Detect which cell encompasses the target text, then output its [x, y] center coordinate. 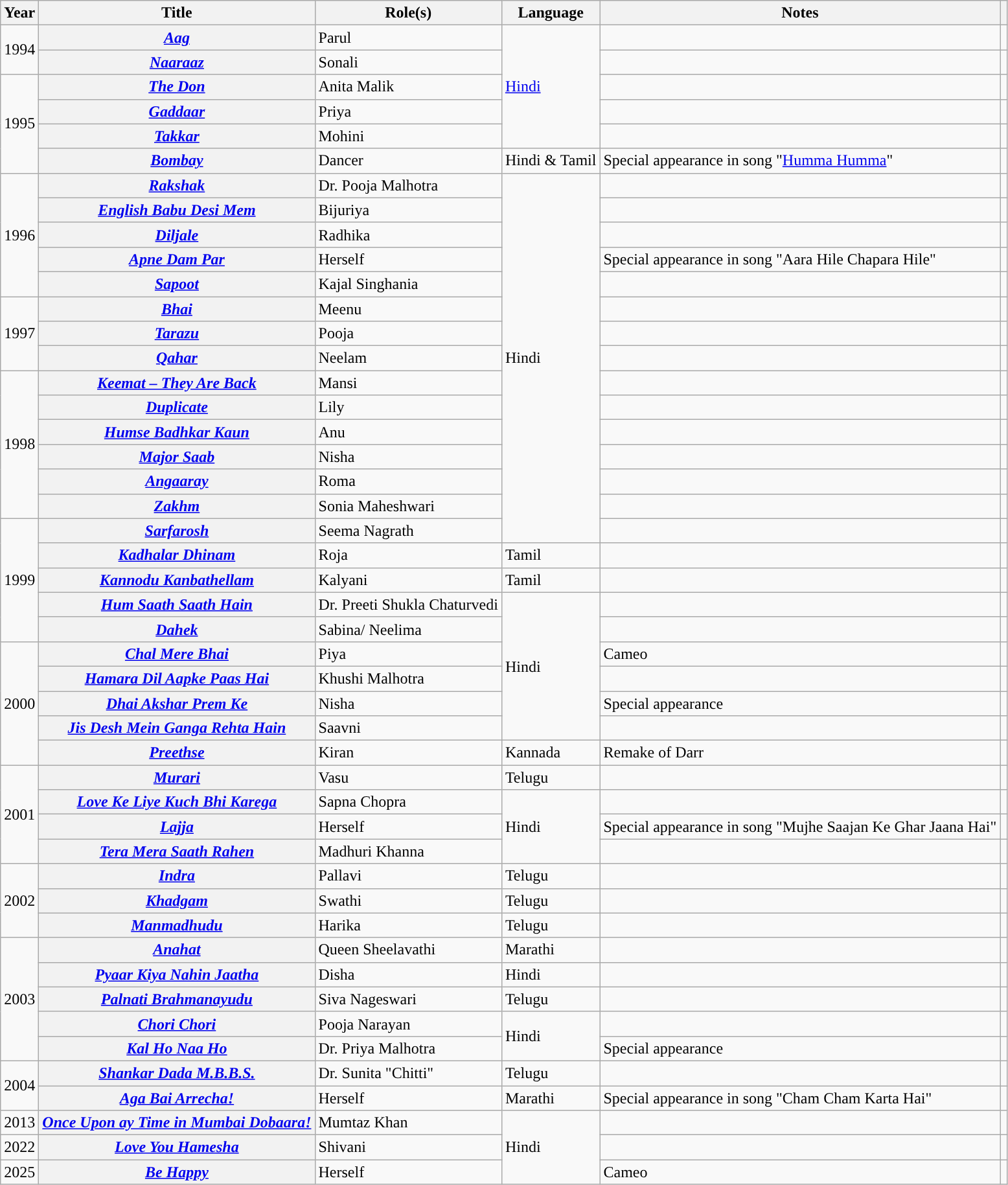
Disha [408, 974]
2004 [19, 1085]
Parul [408, 38]
1994 [19, 50]
Aag [177, 38]
Keemat – They Are Back [177, 383]
Manmadhudu [177, 925]
Hindi & Tamil [551, 161]
1998 [19, 444]
Meenu [408, 309]
Once Upon ay Time in Mumbai Dobaara! [177, 1123]
Kiran [408, 753]
Naaraaz [177, 62]
2001 [19, 814]
Language [551, 13]
Sapna Chopra [408, 802]
2003 [19, 999]
Aga Bai Arrecha! [177, 1098]
Pooja [408, 334]
Mohini [408, 136]
Vasu [408, 777]
Qahar [177, 358]
Jis Desh Mein Ganga Rehta Hain [177, 728]
Tarazu [177, 334]
Pooja Narayan [408, 1024]
Major Saab [177, 457]
Dhai Akshar Prem Ke [177, 703]
2022 [19, 1147]
Shivani [408, 1147]
1995 [19, 124]
2002 [19, 901]
Special appearance in song "Mujhe Saajan Ke Ghar Jaana Hai" [800, 827]
Lajja [177, 827]
Chal Mere Bhai [177, 654]
Diljale [177, 235]
Radhika [408, 235]
Kajal Singhania [408, 284]
Bijuriya [408, 210]
Swathi [408, 901]
Dr. Sunita "Chitti" [408, 1073]
Special appearance in song "Aara Hile Chapara Hile" [800, 259]
Hum Saath Saath Hain [177, 604]
Takkar [177, 136]
Duplicate [177, 408]
Queen Sheelavathi [408, 950]
2013 [19, 1123]
Special appearance in song "Cham Cham Karta Hai" [800, 1098]
Rakshak [177, 185]
Hamara Dil Aapke Paas Hai [177, 678]
Kannada [551, 753]
Year [19, 13]
Pallavi [408, 876]
Saavni [408, 728]
Kannodu Kanbathellam [177, 580]
Role(s) [408, 13]
Anu [408, 432]
Lily [408, 408]
English Babu Desi Mem [177, 210]
1997 [19, 334]
Love You Hamesha [177, 1147]
Piya [408, 654]
Bombay [177, 161]
The Don [177, 87]
Special appearance in song "Humma Humma" [800, 161]
Love Ke Liye Kuch Bhi Karega [177, 802]
Roma [408, 481]
Sonali [408, 62]
Priya [408, 111]
Mansi [408, 383]
Zakhm [177, 506]
1996 [19, 235]
Shankar Dada M.B.B.S. [177, 1073]
Sonia Maheshwari [408, 506]
Gaddaar [177, 111]
Dr. Preeti Shukla Chaturvedi [408, 604]
1999 [19, 580]
Bhai [177, 309]
Sapoot [177, 284]
Harika [408, 925]
Khushi Malhotra [408, 678]
Kalyani [408, 580]
Indra [177, 876]
Dr. Pooja Malhotra [408, 185]
Be Happy [177, 1172]
Palnati Brahmanayudu [177, 999]
Seema Nagrath [408, 531]
Kal Ho Naa Ho [177, 1048]
Humse Badhkar Kaun [177, 432]
Apne Dam Par [177, 259]
Dancer [408, 161]
2025 [19, 1172]
Khadgam [177, 901]
Notes [800, 13]
Sarfarosh [177, 531]
Siva Nageswari [408, 999]
Sabina/ Neelima [408, 629]
Chori Chori [177, 1024]
Neelam [408, 358]
Madhuri Khanna [408, 851]
Preethse [177, 753]
Remake of Darr [800, 753]
Angaaray [177, 481]
2000 [19, 703]
Anahat [177, 950]
Kadhalar Dhinam [177, 555]
Dr. Priya Malhotra [408, 1048]
Tera Mera Saath Rahen [177, 851]
Roja [408, 555]
Mumtaz Khan [408, 1123]
Murari [177, 777]
Dahek [177, 629]
Pyaar Kiya Nahin Jaatha [177, 974]
Title [177, 13]
Anita Malik [408, 87]
